Output the (X, Y) coordinate of the center of the cell containing the given text.  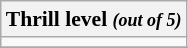
Thrill level (out of 5) (94, 19)
